Find where the given text appears and provide that cell's center as [x, y] coordinate. 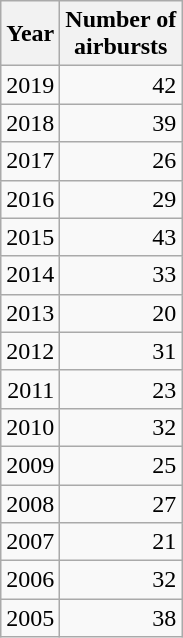
2012 [30, 351]
27 [121, 503]
2014 [30, 275]
2013 [30, 313]
2005 [30, 618]
2008 [30, 503]
2019 [30, 85]
2009 [30, 465]
2011 [30, 389]
Year [30, 34]
23 [121, 389]
25 [121, 465]
39 [121, 123]
43 [121, 237]
38 [121, 618]
21 [121, 542]
42 [121, 85]
2007 [30, 542]
26 [121, 161]
31 [121, 351]
2006 [30, 580]
2015 [30, 237]
33 [121, 275]
2017 [30, 161]
29 [121, 199]
2010 [30, 427]
20 [121, 313]
2016 [30, 199]
2018 [30, 123]
Number of airbursts [121, 34]
